Provide the [x, y] coordinate of the cell's center where the given text is located.  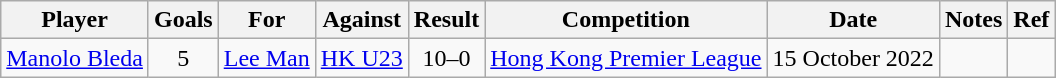
Manolo Bleda [75, 58]
Goals [183, 20]
Player [75, 20]
Lee Man [266, 58]
5 [183, 58]
Competition [626, 20]
For [266, 20]
Against [362, 20]
Notes [973, 20]
Hong Kong Premier League [626, 58]
Result [446, 20]
10–0 [446, 58]
Date [853, 20]
15 October 2022 [853, 58]
HK U23 [362, 58]
Ref [1032, 20]
